Return the (x, y) coordinate for the center point of the cell that contains the specified text.  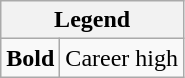
Career high (122, 58)
Bold (30, 58)
Legend (92, 20)
